Capture the cell that displays the provided text and extract its (X, Y) central coordinate. 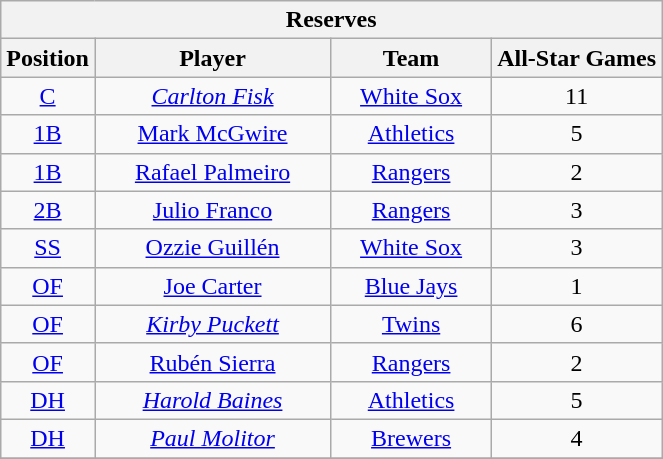
Joe Carter (212, 286)
Julio Franco (212, 210)
Rafael Palmeiro (212, 172)
Position (48, 58)
Team (412, 58)
Blue Jays (412, 286)
4 (577, 438)
2B (48, 210)
Player (212, 58)
Reserves (332, 20)
1 (577, 286)
Rubén Sierra (212, 362)
Ozzie Guillén (212, 248)
Kirby Puckett (212, 324)
Brewers (412, 438)
Twins (412, 324)
Carlton Fisk (212, 96)
C (48, 96)
6 (577, 324)
Mark McGwire (212, 134)
All-Star Games (577, 58)
Harold Baines (212, 400)
Paul Molitor (212, 438)
SS (48, 248)
11 (577, 96)
